For the text-containing cell, return its midpoint in [X, Y] coordinate format. 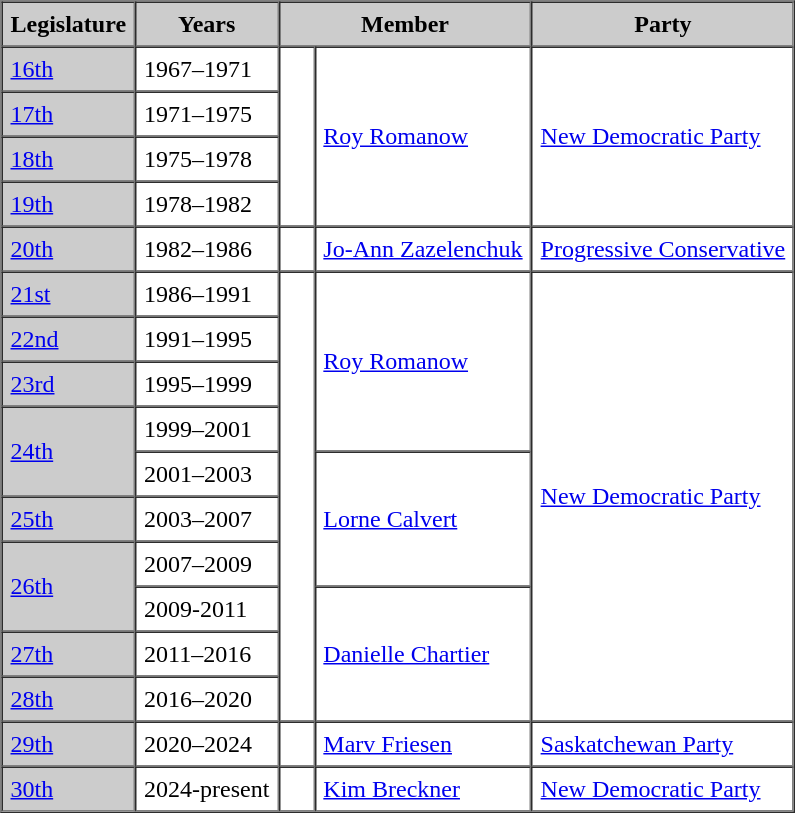
17th [69, 114]
Saskatchewan Party [664, 744]
2001–2003 [206, 474]
29th [69, 744]
23rd [69, 384]
Marv Friesen [422, 744]
1978–1982 [206, 204]
Progressive Conservative [664, 248]
28th [69, 698]
Years [206, 24]
1971–1975 [206, 114]
22nd [69, 338]
1999–2001 [206, 428]
30th [69, 788]
24th [69, 451]
21st [69, 294]
Party [664, 24]
1986–1991 [206, 294]
2007–2009 [206, 564]
1967–1971 [206, 68]
1975–1978 [206, 158]
2009-2011 [206, 608]
2003–2007 [206, 518]
Danielle Chartier [422, 654]
Kim Breckner [422, 788]
16th [69, 68]
27th [69, 654]
26th [69, 587]
2020–2024 [206, 744]
2024-present [206, 788]
2016–2020 [206, 698]
1982–1986 [206, 248]
Jo-Ann Zazelenchuk [422, 248]
25th [69, 518]
18th [69, 158]
19th [69, 204]
20th [69, 248]
Legislature [69, 24]
Lorne Calvert [422, 520]
1991–1995 [206, 338]
Member [404, 24]
1995–1999 [206, 384]
2011–2016 [206, 654]
